Detect which cell encompasses the target text, then output its [x, y] center coordinate. 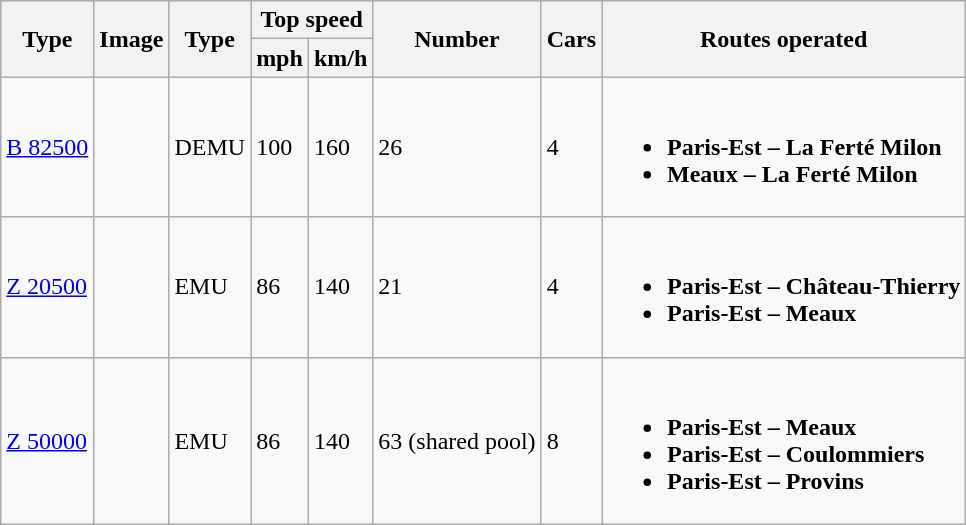
Paris-Est – MeauxParis-Est – CoulommiersParis-Est – Provins [784, 440]
Z 50000 [48, 440]
Cars [571, 39]
DEMU [210, 147]
63 (shared pool) [457, 440]
B 82500 [48, 147]
Number [457, 39]
Top speed [312, 20]
26 [457, 147]
Image [132, 39]
8 [571, 440]
mph [280, 58]
km/h [340, 58]
Paris-Est – La Ferté MilonMeaux – La Ferté Milon [784, 147]
160 [340, 147]
21 [457, 287]
100 [280, 147]
Z 20500 [48, 287]
Routes operated [784, 39]
Paris-Est – Château-ThierryParis-Est – Meaux [784, 287]
